Extract the (X, Y) coordinate from the center of the cell holding the provided text.  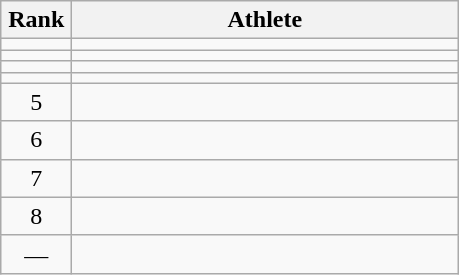
6 (36, 140)
5 (36, 102)
7 (36, 178)
Athlete (265, 20)
Rank (36, 20)
8 (36, 216)
— (36, 254)
